For the text-containing cell, return its midpoint in [x, y] coordinate format. 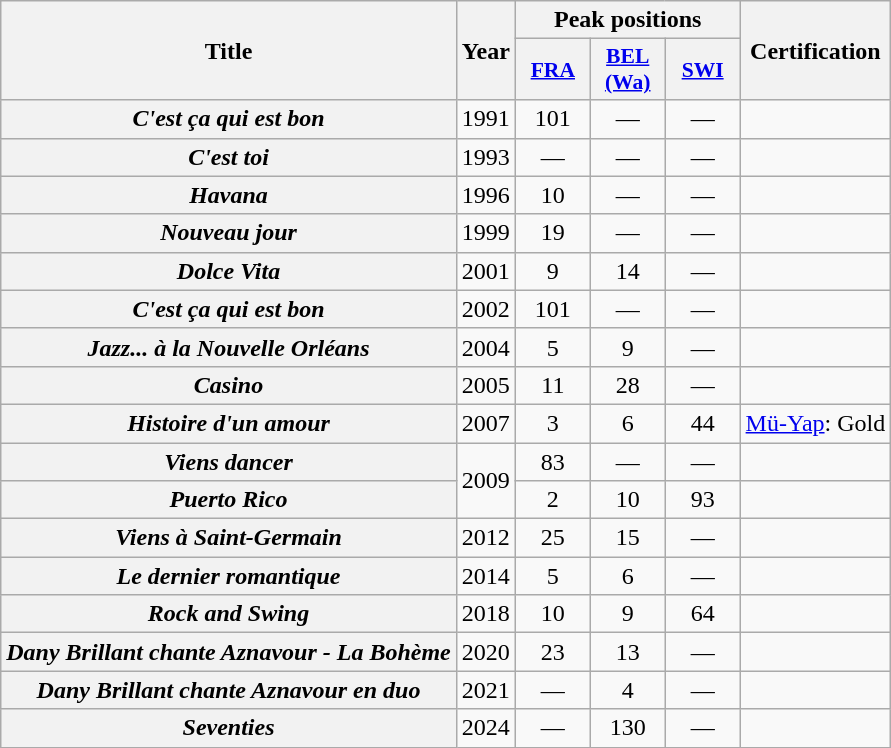
19 [552, 233]
Title [229, 50]
2007 [486, 423]
14 [628, 271]
2024 [486, 728]
Viens à Saint-Germain [229, 538]
2002 [486, 309]
Rock and Swing [229, 614]
Dolce Vita [229, 271]
28 [628, 385]
2018 [486, 614]
Le dernier romantique [229, 576]
Casino [229, 385]
2020 [486, 652]
Seventies [229, 728]
Jazz... à la Nouvelle Orléans [229, 347]
83 [552, 461]
Dany Brillant chante Aznavour - La Bohème [229, 652]
2001 [486, 271]
44 [702, 423]
3 [552, 423]
Dany Brillant chante Aznavour en duo [229, 690]
2009 [486, 480]
2005 [486, 385]
2021 [486, 690]
1999 [486, 233]
15 [628, 538]
Peak positions [628, 20]
Puerto Rico [229, 500]
1991 [486, 119]
SWI [702, 70]
Year [486, 50]
93 [702, 500]
FRA [552, 70]
BEL (Wa) [628, 70]
1996 [486, 195]
Certification [816, 50]
1993 [486, 157]
11 [552, 385]
13 [628, 652]
2 [552, 500]
Nouveau jour [229, 233]
C'est toi [229, 157]
2014 [486, 576]
25 [552, 538]
4 [628, 690]
2004 [486, 347]
Havana [229, 195]
130 [628, 728]
Histoire d'un amour [229, 423]
23 [552, 652]
2012 [486, 538]
Mü-Yap: Gold [816, 423]
Viens dancer [229, 461]
64 [702, 614]
